Provide the (x, y) coordinate of the cell's center where the given text is located.  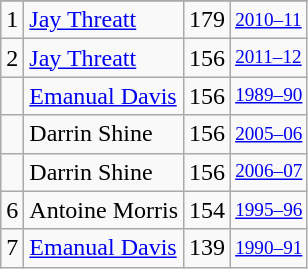
2010–11 (269, 20)
179 (208, 20)
1990–91 (269, 248)
2 (12, 58)
2005–06 (269, 134)
139 (208, 248)
6 (12, 210)
2006–07 (269, 172)
1989–90 (269, 96)
1 (12, 20)
1995–96 (269, 210)
Antoine Morris (104, 210)
154 (208, 210)
7 (12, 248)
2011–12 (269, 58)
